From the cell containing the given text, extract its center point as (x, y) coordinate. 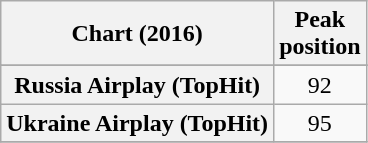
Ukraine Airplay (TopHit) (138, 123)
Peakposition (320, 34)
Chart (2016) (138, 34)
92 (320, 85)
Russia Airplay (TopHit) (138, 85)
95 (320, 123)
